Locate the cell with the specified text and output its [x, y] center coordinate. 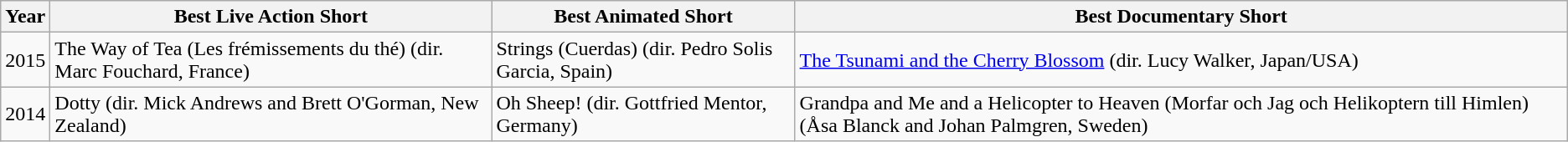
Year [25, 17]
The Tsunami and the Cherry Blossom (dir. Lucy Walker, Japan/USA) [1181, 60]
The Way of Tea (Les frémissements du thé) (dir. Marc Fouchard, France) [271, 60]
2015 [25, 60]
Dotty (dir. Mick Andrews and Brett O'Gorman, New Zealand) [271, 114]
Oh Sheep! (dir. Gottfried Mentor, Germany) [643, 114]
Strings (Cuerdas) (dir. Pedro Solis Garcia, Spain) [643, 60]
Best Animated Short [643, 17]
2014 [25, 114]
Best Documentary Short [1181, 17]
Grandpa and Me and a Helicopter to Heaven (Morfar och Jag och Helikoptern till Himlen) (Åsa Blanck and Johan Palmgren, Sweden) [1181, 114]
Best Live Action Short [271, 17]
